Extract the [x, y] coordinate from the center of the cell holding the provided text.  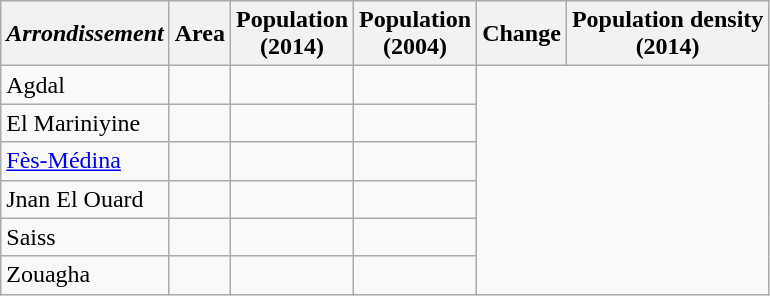
Zouagha [85, 275]
Saiss [85, 237]
Population(2014) [292, 34]
Change [522, 34]
Agdal [85, 85]
Arrondissement [85, 34]
Area [200, 34]
Population density(2014) [667, 34]
El Mariniyine [85, 123]
Population(2004) [416, 34]
Jnan El Ouard [85, 199]
Fès-Médina [85, 161]
